Determine the (X, Y) coordinate at the center of the cell enclosing the given text.  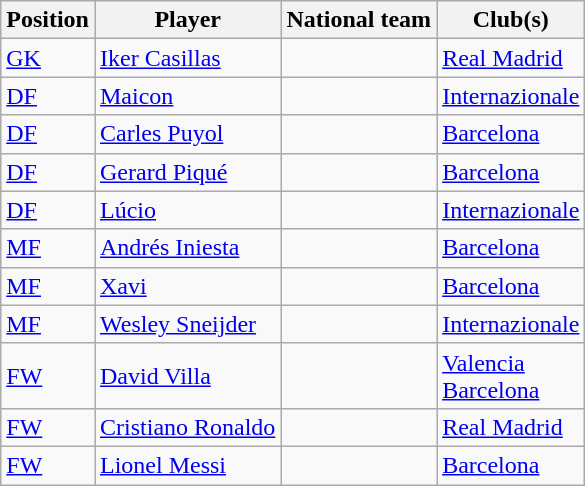
Maicon (187, 96)
Cristiano Ronaldo (187, 427)
Wesley Sneijder (187, 324)
GK (48, 58)
Valencia Barcelona (511, 376)
Andrés Iniesta (187, 248)
Carles Puyol (187, 134)
Xavi (187, 286)
Player (187, 20)
National team (359, 20)
Gerard Piqué (187, 172)
Club(s) (511, 20)
Lúcio (187, 210)
David Villa (187, 376)
Position (48, 20)
Lionel Messi (187, 465)
Iker Casillas (187, 58)
